Extract the [x, y] coordinate from the center of the cell holding the provided text.  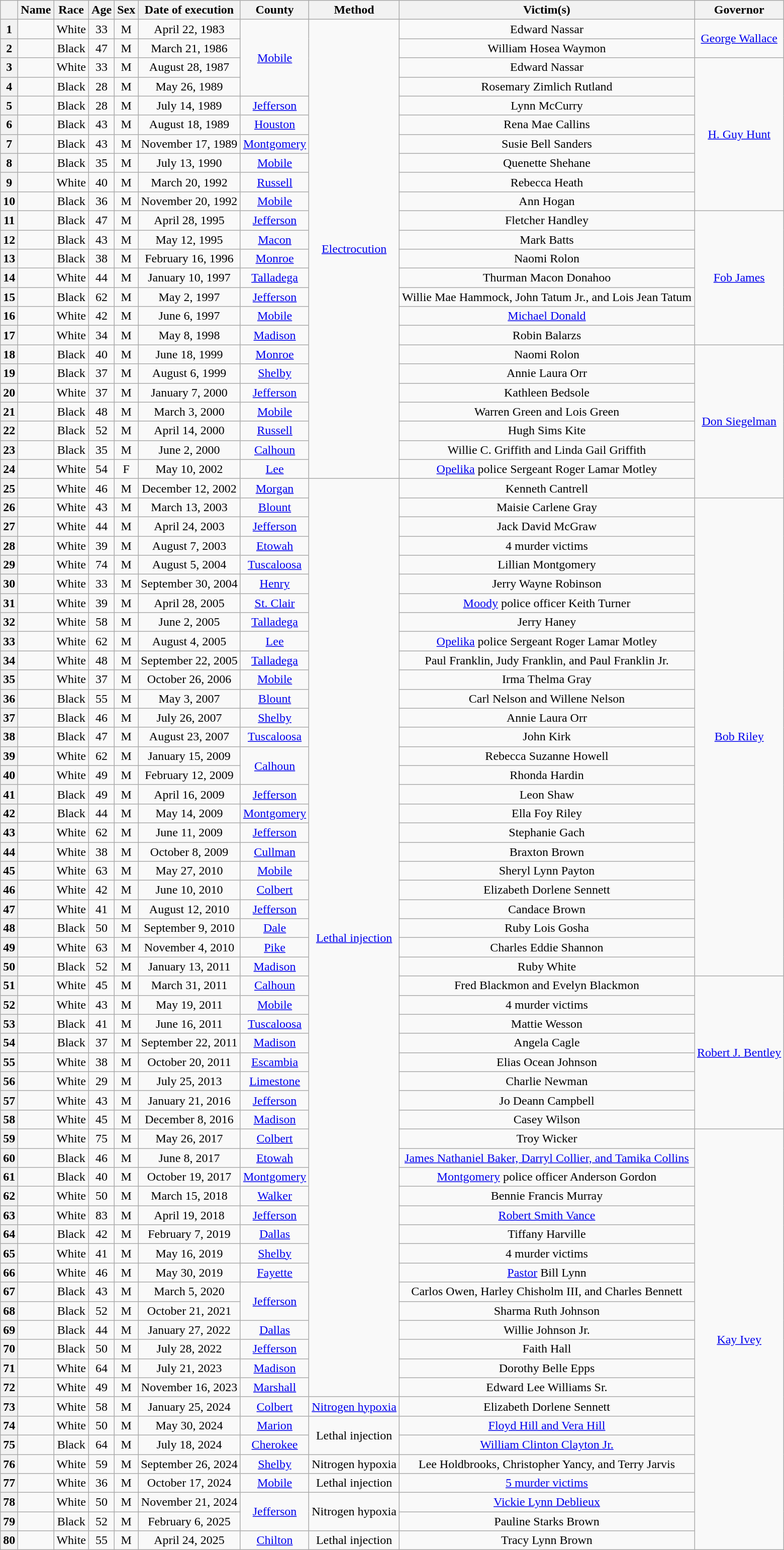
March 3, 2000 [189, 412]
Ann Hogan [547, 201]
10 [9, 201]
25 [9, 488]
June 2, 2000 [189, 450]
Montgomery police officer Anderson Gordon [547, 1177]
October 8, 2009 [189, 852]
January 13, 2011 [189, 966]
Marshall [274, 1387]
Quenette Shehane [547, 163]
Rena Mae Callins [547, 125]
23 [9, 450]
Marion [274, 1425]
Bob Riley [739, 737]
Age [102, 10]
July 28, 2022 [189, 1349]
19 [9, 373]
F [127, 469]
5 [9, 106]
October 20, 2011 [189, 1062]
May 16, 2019 [189, 1253]
Robert J. Bentley [739, 1052]
Moody police officer Keith Turner [547, 603]
April 28, 2005 [189, 603]
August 6, 1999 [189, 373]
Rebecca Heath [547, 182]
March 31, 2011 [189, 986]
October 17, 2024 [189, 1483]
St. Clair [274, 603]
6 [9, 125]
Jerry Haney [547, 622]
69 [9, 1330]
Lillian Montgomery [547, 565]
Ruby White [547, 966]
Michael Donald [547, 316]
Edward Lee Williams Sr. [547, 1387]
Jack David McGraw [547, 526]
12 [9, 240]
Willie Johnson Jr. [547, 1330]
March 13, 2003 [189, 507]
70 [9, 1349]
August 7, 2003 [189, 545]
Charles Eddie Shannon [547, 947]
30 [9, 584]
Name [36, 10]
Dale [274, 928]
May 30, 2019 [189, 1273]
57 [9, 1100]
January 25, 2024 [189, 1406]
Morgan [274, 488]
Sharma Ruth Johnson [547, 1311]
26 [9, 507]
Paul Franklin, Judy Franklin, and Paul Franklin Jr. [547, 660]
July 25, 2013 [189, 1081]
May 26, 2017 [189, 1138]
83 [102, 1215]
3 [9, 67]
July 14, 1989 [189, 106]
February 12, 2009 [189, 775]
Braxton Brown [547, 852]
January 27, 2022 [189, 1330]
18 [9, 354]
September 30, 2004 [189, 584]
Rhonda Hardin [547, 775]
September 22, 2011 [189, 1043]
65 [9, 1253]
May 2, 1997 [189, 297]
April 24, 2025 [189, 1540]
Tiffany Harville [547, 1234]
15 [9, 297]
16 [9, 316]
78 [9, 1502]
February 16, 1996 [189, 259]
Pike [274, 947]
August 5, 2004 [189, 565]
Irma Thelma Gray [547, 680]
21 [9, 412]
August 18, 1989 [189, 125]
Susie Bell Sanders [547, 144]
May 27, 2010 [189, 871]
1 [9, 29]
March 20, 1992 [189, 182]
November 4, 2010 [189, 947]
77 [9, 1483]
February 6, 2025 [189, 1521]
Robert Smith Vance [547, 1215]
Escambia [274, 1062]
Sex [127, 10]
Walker [274, 1196]
October 21, 2021 [189, 1311]
11 [9, 220]
Ella Foy Riley [547, 813]
October 19, 2017 [189, 1177]
July 18, 2024 [189, 1444]
H. Guy Hunt [739, 134]
Ruby Lois Gosha [547, 928]
73 [9, 1406]
June 10, 2010 [189, 890]
January 21, 2016 [189, 1100]
Charlie Newman [547, 1081]
George Wallace [739, 39]
March 5, 2020 [189, 1292]
June 11, 2009 [189, 832]
January 15, 2009 [189, 756]
Method [354, 10]
24 [9, 469]
71 [9, 1368]
County [274, 10]
Electrocution [354, 249]
61 [9, 1177]
9 [9, 182]
Race [71, 10]
June 16, 2011 [189, 1024]
8 [9, 163]
Mattie Wesson [547, 1024]
William Hosea Waymon [547, 48]
Henry [274, 584]
31 [9, 603]
Vickie Lynn Deblieux [547, 1502]
Fred Blackmon and Evelyn Blackmon [547, 986]
May 12, 1995 [189, 240]
Robin Balarzs [547, 335]
May 10, 2002 [189, 469]
5 murder victims [547, 1483]
January 10, 1997 [189, 278]
September 22, 2005 [189, 660]
Lee Holdbrooks, Christopher Yancy, and Terry Jarvis [547, 1464]
Thurman Macon Donahoo [547, 278]
Maisie Carlene Gray [547, 507]
68 [9, 1311]
May 19, 2011 [189, 1005]
Kay Ivey [739, 1339]
Floyd Hill and Vera Hill [547, 1425]
Hugh Sims Kite [547, 431]
April 24, 2003 [189, 526]
Willie Mae Hammock, John Tatum Jr., and Lois Jean Tatum [547, 297]
Carlos Owen, Harley Chisholm III, and Charles Bennett [547, 1292]
April 19, 2018 [189, 1215]
May 26, 1989 [189, 86]
Fayette [274, 1273]
20 [9, 393]
August 4, 2005 [189, 641]
32 [9, 622]
April 16, 2009 [189, 794]
67 [9, 1292]
14 [9, 278]
September 26, 2024 [189, 1464]
July 26, 2007 [189, 718]
66 [9, 1273]
April 28, 1995 [189, 220]
Don Siegelman [739, 421]
Troy Wicker [547, 1138]
13 [9, 259]
56 [9, 1081]
November 20, 1992 [189, 201]
Rosemary Zimlich Rutland [547, 86]
June 8, 2017 [189, 1157]
March 15, 2018 [189, 1196]
October 26, 2006 [189, 680]
Macon [274, 240]
Willie C. Griffith and Linda Gail Griffith [547, 450]
76 [9, 1464]
80 [9, 1540]
Pauline Starks Brown [547, 1521]
September 9, 2010 [189, 928]
Date of execution [189, 10]
Pastor Bill Lynn [547, 1273]
February 7, 2019 [189, 1234]
27 [9, 526]
Faith Hall [547, 1349]
2 [9, 48]
Jo Deann Campbell [547, 1100]
January 7, 2000 [189, 393]
17 [9, 335]
Chilton [274, 1540]
Elias Ocean Johnson [547, 1062]
Cullman [274, 852]
Fob James [739, 277]
4 [9, 86]
November 21, 2024 [189, 1502]
Houston [274, 125]
June 6, 1997 [189, 316]
Stephanie Gach [547, 832]
Kenneth Cantrell [547, 488]
Casey Wilson [547, 1119]
December 12, 2002 [189, 488]
December 8, 2016 [189, 1119]
Governor [739, 10]
June 18, 1999 [189, 354]
November 16, 2023 [189, 1387]
Leon Shaw [547, 794]
May 3, 2007 [189, 699]
Mark Batts [547, 240]
7 [9, 144]
August 12, 2010 [189, 909]
August 28, 1987 [189, 67]
51 [9, 986]
53 [9, 1024]
John Kirk [547, 737]
72 [9, 1387]
Victim(s) [547, 10]
April 22, 1983 [189, 29]
Fletcher Handley [547, 220]
May 14, 2009 [189, 813]
William Clinton Clayton Jr. [547, 1444]
Limestone [274, 1081]
James Nathaniel Baker, Darryl Collier, and Tamika Collins [547, 1157]
Kathleen Bedsole [547, 393]
Bennie Francis Murray [547, 1196]
July 21, 2023 [189, 1368]
May 30, 2024 [189, 1425]
Jerry Wayne Robinson [547, 584]
June 2, 2005 [189, 622]
April 14, 2000 [189, 431]
Tracy Lynn Brown [547, 1540]
Carl Nelson and Willene Nelson [547, 699]
July 13, 1990 [189, 163]
August 23, 2007 [189, 737]
March 21, 1986 [189, 48]
Rebecca Suzanne Howell [547, 756]
Angela Cagle [547, 1043]
Sheryl Lynn Payton [547, 871]
Warren Green and Lois Green [547, 412]
22 [9, 431]
Candace Brown [547, 909]
Cherokee [274, 1444]
Lynn McCurry [547, 106]
Dorothy Belle Epps [547, 1368]
60 [9, 1157]
November 17, 1989 [189, 144]
79 [9, 1521]
May 8, 1998 [189, 335]
